For the text-containing cell, return its midpoint in (X, Y) coordinate format. 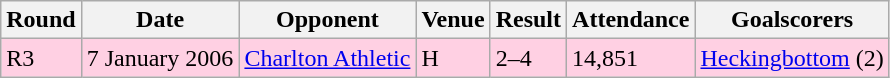
Attendance (631, 20)
Goalscorers (792, 20)
Heckingbottom (2) (792, 58)
Opponent (328, 20)
14,851 (631, 58)
Result (528, 20)
7 January 2006 (160, 58)
Round (41, 20)
Date (160, 20)
2–4 (528, 58)
H (453, 58)
R3 (41, 58)
Venue (453, 20)
Charlton Athletic (328, 58)
